Capture the cell that displays the provided text and extract its (X, Y) central coordinate. 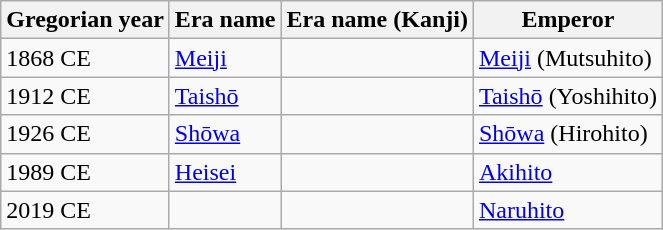
Akihito (568, 172)
1868 CE (86, 58)
Taishō (Yoshihito) (568, 96)
Meiji (225, 58)
1926 CE (86, 134)
Heisei (225, 172)
Gregorian year (86, 20)
2019 CE (86, 210)
Shōwa (Hirohito) (568, 134)
1912 CE (86, 96)
Taishō (225, 96)
Era name (225, 20)
Meiji (Mutsuhito) (568, 58)
1989 CE (86, 172)
Emperor (568, 20)
Shōwa (225, 134)
Naruhito (568, 210)
Era name (Kanji) (377, 20)
